Capture the cell that displays the provided text and extract its (X, Y) central coordinate. 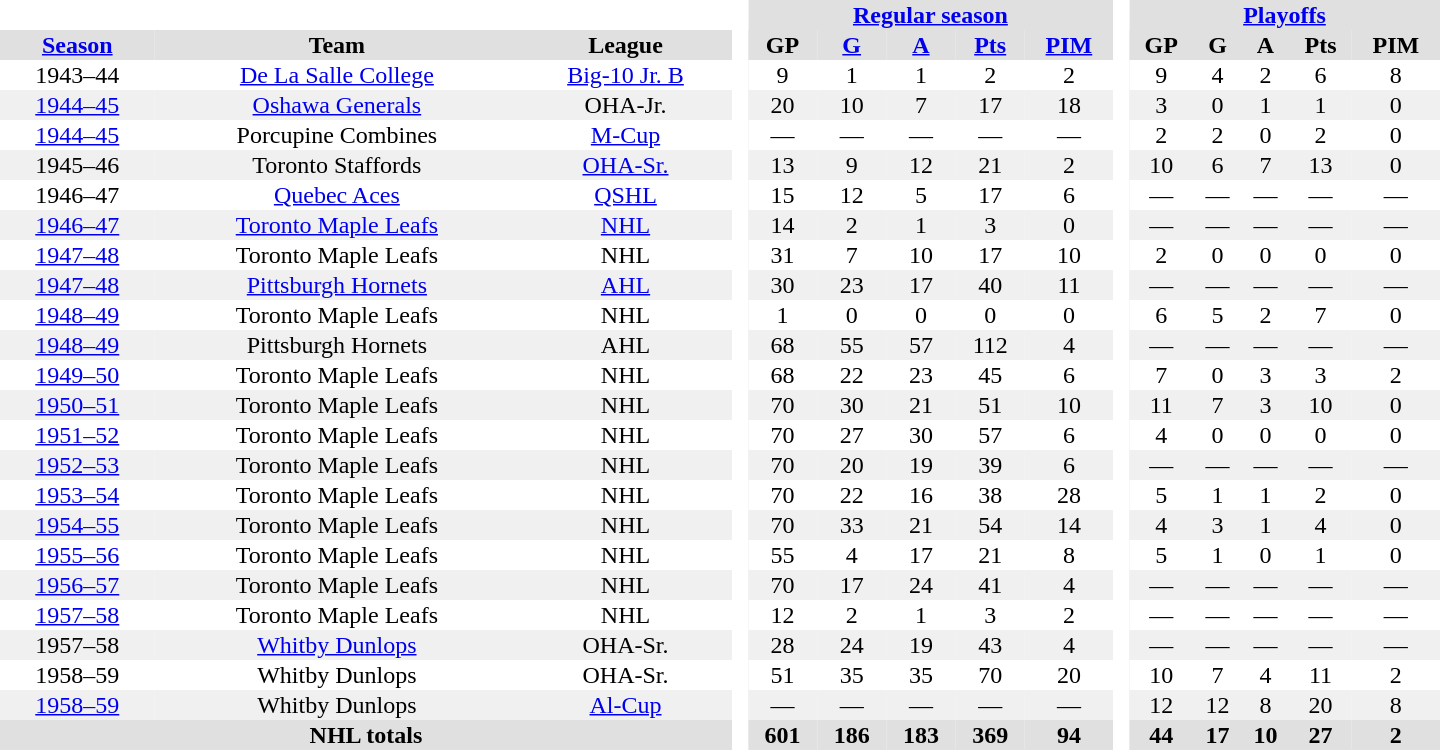
Playoffs (1284, 15)
43 (990, 645)
33 (852, 525)
31 (782, 255)
1951–52 (78, 435)
1950–51 (78, 405)
15 (782, 195)
1955–56 (78, 555)
Big-10 Jr. B (626, 75)
112 (990, 345)
League (626, 45)
Al-Cup (626, 705)
39 (990, 465)
16 (920, 495)
NHL totals (366, 735)
41 (990, 585)
Team (338, 45)
Porcupine Combines (338, 135)
Toronto Staffords (338, 165)
183 (920, 735)
601 (782, 735)
1943–44 (78, 75)
44 (1162, 735)
1952–53 (78, 465)
Quebec Aces (338, 195)
De La Salle College (338, 75)
40 (990, 285)
18 (1069, 105)
1954–55 (78, 525)
Season (78, 45)
OHA-Jr. (626, 105)
QSHL (626, 195)
M-Cup (626, 135)
45 (990, 375)
369 (990, 735)
Oshawa Generals (338, 105)
1956–57 (78, 585)
186 (852, 735)
1953–54 (78, 495)
Regular season (930, 15)
38 (990, 495)
1945–46 (78, 165)
1949–50 (78, 375)
54 (990, 525)
94 (1069, 735)
